Return [X, Y] of the center of cell containing provided text 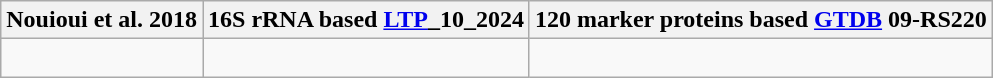
120 marker proteins based GTDB 09-RS220 [760, 20]
Nouioui et al. 2018 [102, 20]
16S rRNA based LTP_10_2024 [366, 20]
